Search for the cell housing the specified text and yield its [x, y] center coordinate. 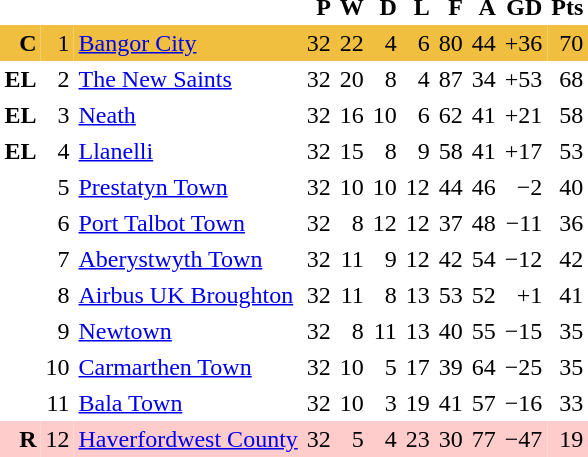
52 [484, 295]
46 [484, 187]
R [20, 439]
Port Talbot Town [188, 223]
30 [450, 439]
54 [484, 259]
36 [568, 223]
64 [484, 367]
Carmarthen Town [188, 367]
80 [450, 43]
−16 [524, 403]
−15 [524, 331]
16 [352, 115]
48 [484, 223]
62 [450, 115]
Haverfordwest County [188, 439]
Neath [188, 115]
55 [484, 331]
37 [450, 223]
The New Saints [188, 79]
2 [58, 79]
C [20, 43]
Llanelli [188, 151]
1 [58, 43]
33 [568, 403]
34 [484, 79]
Bala Town [188, 403]
68 [568, 79]
−12 [524, 259]
77 [484, 439]
22 [352, 43]
20 [352, 79]
−2 [524, 187]
Airbus UK Broughton [188, 295]
Newtown [188, 331]
70 [568, 43]
+36 [524, 43]
87 [450, 79]
−25 [524, 367]
+1 [524, 295]
−47 [524, 439]
Bangor City [188, 43]
Aberystwyth Town [188, 259]
17 [418, 367]
+21 [524, 115]
7 [58, 259]
23 [418, 439]
15 [352, 151]
+17 [524, 151]
Prestatyn Town [188, 187]
−11 [524, 223]
39 [450, 367]
57 [484, 403]
+53 [524, 79]
